Find where the given text appears and provide that cell's center as [X, Y] coordinate. 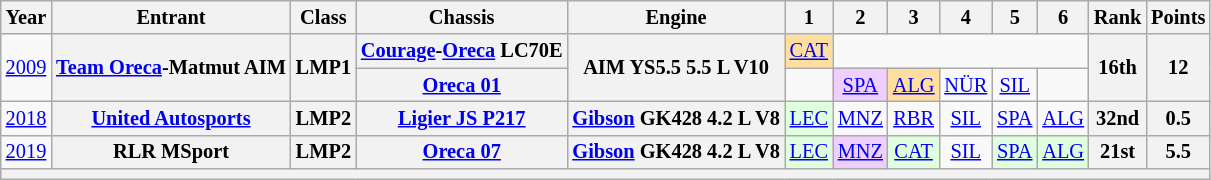
United Autosports [171, 118]
0.5 [1178, 118]
Entrant [171, 17]
2019 [26, 152]
NÜR [966, 85]
6 [1063, 17]
RLR MSport [171, 152]
Year [26, 17]
21st [1118, 152]
Class [324, 17]
5.5 [1178, 152]
RBR [914, 118]
2 [860, 17]
Oreca 01 [462, 85]
Courage-Oreca LC70E [462, 51]
Ligier JS P217 [462, 118]
4 [966, 17]
5 [1014, 17]
12 [1178, 68]
1 [809, 17]
AIM YS5.5 5.5 L V10 [676, 68]
32nd [1118, 118]
2009 [26, 68]
Engine [676, 17]
Team Oreca-Matmut AIM [171, 68]
Points [1178, 17]
Chassis [462, 17]
16th [1118, 68]
Oreca 07 [462, 152]
2018 [26, 118]
3 [914, 17]
Rank [1118, 17]
LMP1 [324, 68]
